Return the [X, Y] coordinate for the center point of the cell that contains the specified text.  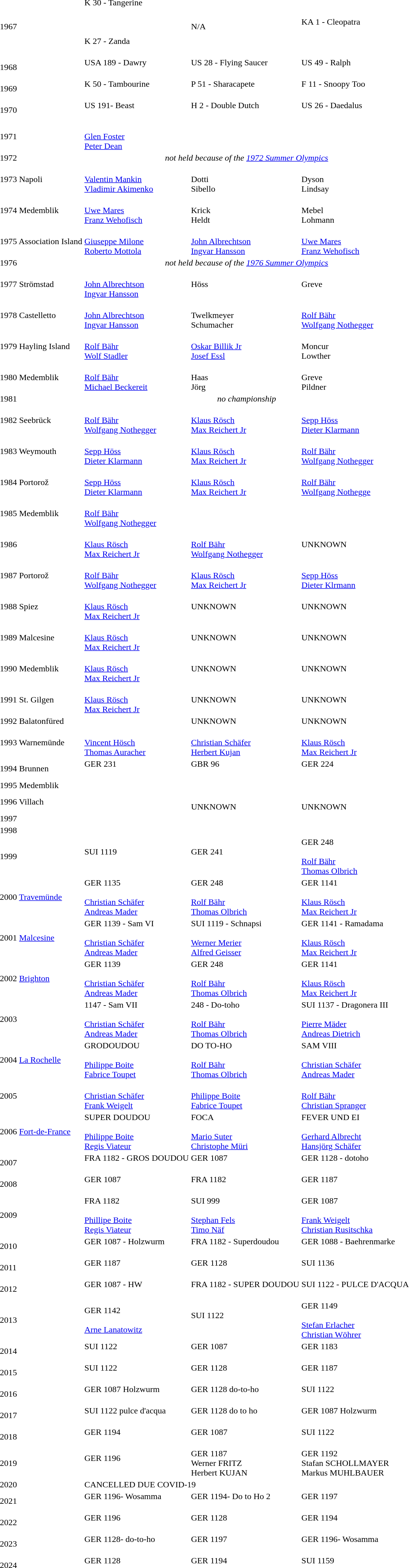
GER 1135Christian SchäferAndreas Mader [136, 897]
GER 1139 - Sam VIChristian SchäferAndreas Mader [136, 938]
Glen FosterPeter Dean [136, 136]
DO TO-HORolf BährThomas Olbrich [245, 1060]
GER 231 [136, 769]
P 51 - Sharacapete [245, 89]
GER 1139Christian SchäferAndreas Mader [136, 979]
Christian SchäferHerbert Kujan [245, 742]
GER 1187 [136, 1268]
KrickHeldt [245, 210]
Giuseppe MiloneRoberto Mottola [136, 241]
SUI 1119 [136, 857]
USA 189 - Dawry [136, 67]
SUI 1122 pulce d'acqua [136, 1416]
GRODOUDOUPhilippe BoiteFabrice Toupet [136, 1060]
GER 1187Werner FRITZHerbert KUJAN [245, 1463]
GER 1128 do to ho [245, 1416]
Uwe MaresFranz Wehofisch [136, 210]
FRA 1182 - SUPER DOUDOU [245, 1289]
HaasJörg [245, 377]
FOCAMario SuterChristophe Müri [245, 1131]
US 191- Beast [136, 110]
GER 1128- do-to-ho [136, 1544]
Rolf BährMichael Beckereit [136, 377]
DottiSibello [245, 179]
FRA 1182 - GROS DOUDOU [136, 1163]
248 - Do-tohoRolf BährThomas Olbrich [245, 1019]
Christian SchäferFrank Weigelt [136, 1096]
FRA 1182 - Superdoudou [245, 1246]
Philippe BoiteFabrice Toupet [245, 1096]
GER 1194- Do to Ho 2 [245, 1501]
GER 1087 - HW [136, 1289]
GBR 96 [245, 769]
GER 1197 [245, 1544]
K 50 - Tambourine [136, 89]
SUPER DOUDOUPhilippe BoiteRegis Viateur [136, 1131]
GER 1194 [136, 1437]
SUI 1119 - SchnapsiWerner MerierAlfred Geisser [245, 938]
H 2 - Double Dutch [245, 110]
Höss [245, 284]
GER 1087 Holzwurm [136, 1394]
Valentin MankinVladimir Akimenko [136, 179]
Rolf BährWolf Stadler [136, 346]
Vincent HöschThomas Auracher [136, 742]
1147 - Sam VIIChristian SchäferAndreas Mader [136, 1019]
GER 1196- Wosamma [136, 1501]
Oskar Billik JrJosef Essl [245, 346]
FRA 1182Phillipe BoiteRegis Viateur [136, 1215]
GER 1128 do-to-ho [245, 1394]
SUI 999Stephan FelsTimo Näf [245, 1215]
GER 241 [245, 857]
TwelkmeyerSchumacher [245, 315]
US 28 - Flying Saucer [245, 67]
GER 1142Arne Lanatowitz [136, 1320]
FRA 1182 [245, 1184]
GER 1087 - Holzwurm [136, 1246]
